Return the (X, Y) coordinate for the center point of the cell that contains the specified text.  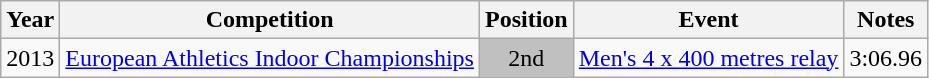
Competition (270, 20)
Notes (886, 20)
2013 (30, 58)
European Athletics Indoor Championships (270, 58)
Event (708, 20)
Men's 4 x 400 metres relay (708, 58)
Year (30, 20)
3:06.96 (886, 58)
2nd (526, 58)
Position (526, 20)
